Extract the (X, Y) coordinate from the center of the cell holding the provided text.  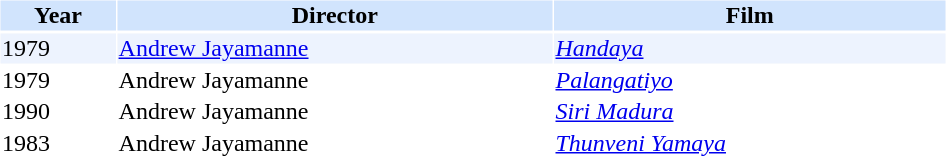
Year (58, 15)
Siri Madura (750, 111)
Palangatiyo (750, 80)
Director (334, 15)
1990 (58, 111)
Film (750, 15)
Handaya (750, 49)
